Search for the cell housing the specified text and yield its [x, y] center coordinate. 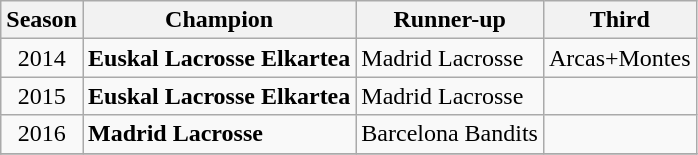
Runner-up [450, 20]
Third [620, 20]
2016 [42, 134]
Season [42, 20]
2015 [42, 96]
2014 [42, 58]
Arcas+Montes [620, 58]
Champion [218, 20]
Barcelona Bandits [450, 134]
